Pinpoint the cell where the given text exists, returning its [x, y] midpoint coordinate. 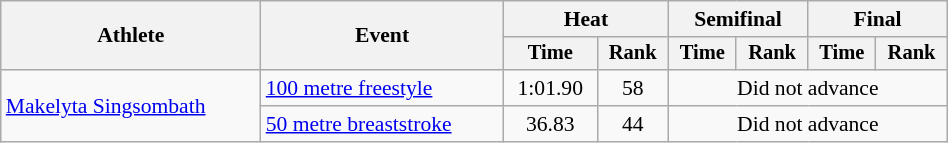
Heat [586, 19]
Final [878, 19]
100 metre freestyle [382, 88]
36.83 [550, 124]
Makelyta Singsombath [131, 106]
Semifinal [738, 19]
Athlete [131, 36]
Event [382, 36]
1:01.90 [550, 88]
50 metre breaststroke [382, 124]
44 [632, 124]
58 [632, 88]
